Find where the given text appears and provide that cell's center as [x, y] coordinate. 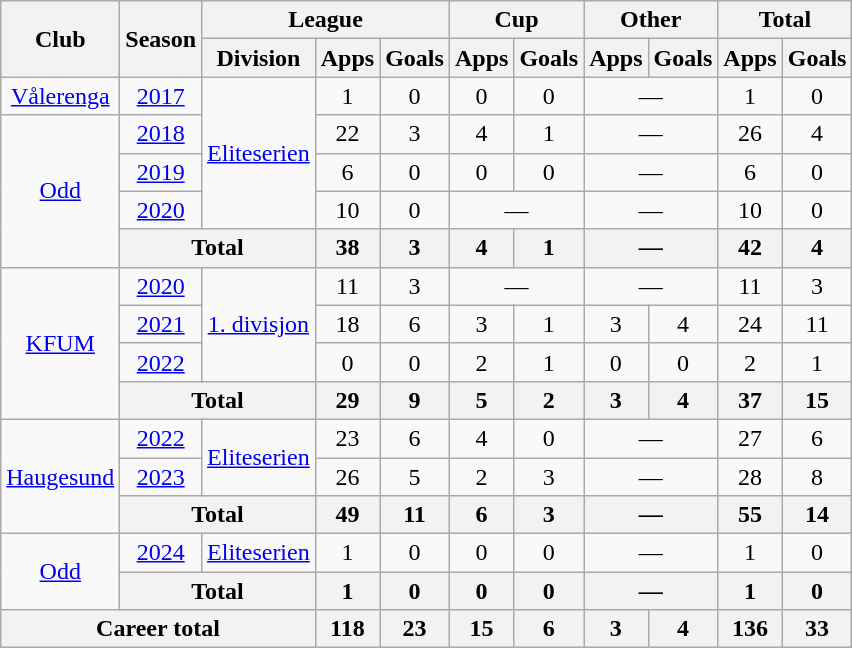
28 [750, 477]
Vålerenga [60, 96]
33 [817, 629]
Club [60, 39]
49 [347, 515]
8 [817, 477]
118 [347, 629]
136 [750, 629]
22 [347, 134]
2018 [161, 134]
Cup [516, 20]
Other [651, 20]
Division [259, 58]
55 [750, 515]
Season [161, 39]
24 [750, 324]
2024 [161, 553]
38 [347, 248]
14 [817, 515]
2023 [161, 477]
29 [347, 400]
42 [750, 248]
Career total [158, 629]
Haugesund [60, 476]
27 [750, 438]
1. divisjon [259, 324]
2017 [161, 96]
18 [347, 324]
League [326, 20]
2019 [161, 172]
9 [415, 400]
37 [750, 400]
KFUM [60, 343]
2021 [161, 324]
